Find where the given text appears and provide that cell's center as [x, y] coordinate. 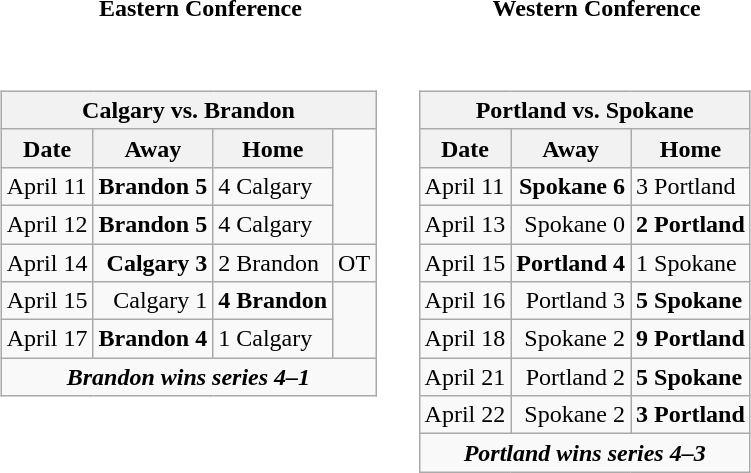
Brandon wins series 4–1 [188, 377]
4 Brandon [273, 301]
April 21 [465, 377]
OT [354, 263]
Portland wins series 4–3 [584, 453]
April 22 [465, 415]
Calgary vs. Brandon [188, 110]
2 Brandon [273, 263]
Portland 2 [571, 377]
1 Calgary [273, 339]
Calgary 3 [153, 263]
April 13 [465, 224]
Spokane 0 [571, 224]
Brandon 4 [153, 339]
Portland 4 [571, 263]
April 18 [465, 339]
Portland 3 [571, 301]
2 Portland [691, 224]
1 Spokane [691, 263]
April 16 [465, 301]
9 Portland [691, 339]
Spokane 6 [571, 186]
April 12 [47, 224]
Portland vs. Spokane [584, 110]
April 17 [47, 339]
Calgary 1 [153, 301]
April 14 [47, 263]
